Identify which cell holds the provided text, then report its [X, Y] central coordinate. 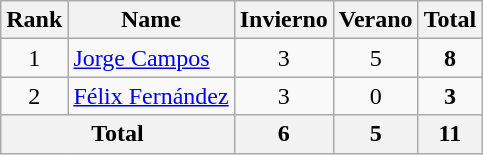
6 [284, 134]
Name [151, 20]
Verano [376, 20]
8 [450, 58]
Invierno [284, 20]
1 [34, 58]
0 [376, 96]
11 [450, 134]
Rank [34, 20]
Jorge Campos [151, 58]
Félix Fernández [151, 96]
2 [34, 96]
